Find where the given text appears and provide that cell's center as [x, y] coordinate. 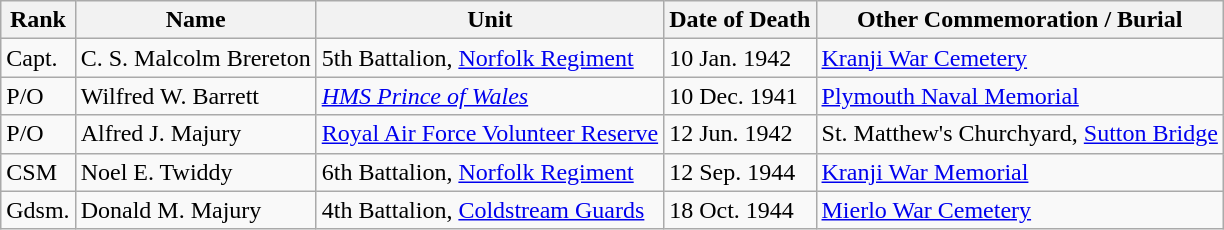
Gdsm. [38, 210]
Noel E. Twiddy [196, 172]
Wilfred W. Barrett [196, 96]
Rank [38, 20]
Name [196, 20]
Royal Air Force Volunteer Reserve [490, 134]
CSM [38, 172]
12 Jun. 1942 [740, 134]
St. Matthew's Churchyard, Sutton Bridge [1020, 134]
Date of Death [740, 20]
Kranji War Cemetery [1020, 58]
Donald M. Majury [196, 210]
Unit [490, 20]
Kranji War Memorial [1020, 172]
C. S. Malcolm Brereton [196, 58]
18 Oct. 1944 [740, 210]
Mierlo War Cemetery [1020, 210]
Capt. [38, 58]
5th Battalion, Norfolk Regiment [490, 58]
Alfred J. Majury [196, 134]
10 Dec. 1941 [740, 96]
12 Sep. 1944 [740, 172]
10 Jan. 1942 [740, 58]
4th Battalion, Coldstream Guards [490, 210]
Other Commemoration / Burial [1020, 20]
Plymouth Naval Memorial [1020, 96]
6th Battalion, Norfolk Regiment [490, 172]
HMS Prince of Wales [490, 96]
